Return the (X, Y) coordinate for the center point of the cell that contains the specified text.  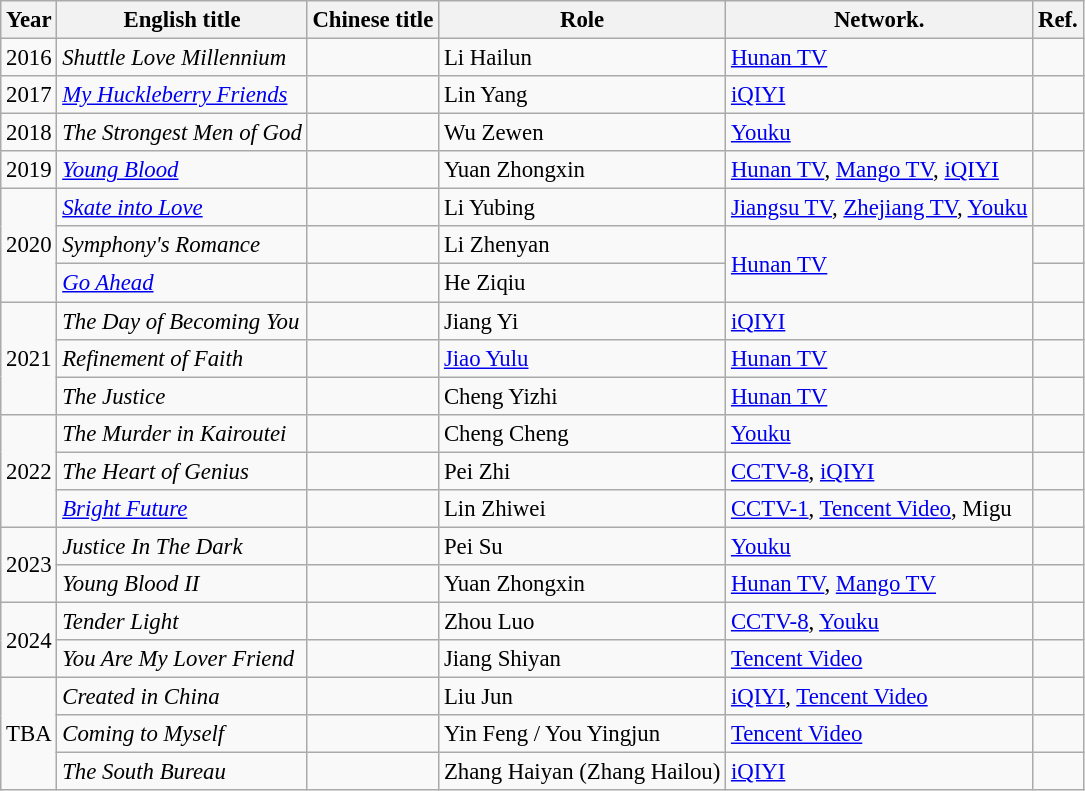
Network. (880, 20)
Cheng Cheng (582, 433)
CCTV-1, Tencent Video, Migu (880, 509)
Li Hailun (582, 58)
Li Yubing (582, 208)
Zhou Luo (582, 621)
Tender Light (182, 621)
My Huckleberry Friends (182, 95)
Pei Su (582, 546)
He Ziqiu (582, 283)
Young Blood (182, 170)
2018 (29, 133)
Coming to Myself (182, 734)
Wu Zewen (582, 133)
Jiang Yi (582, 321)
Symphony's Romance (182, 245)
Role (582, 20)
Pei Zhi (582, 471)
2022 (29, 470)
2020 (29, 246)
Lin Yang (582, 95)
The Strongest Men of God (182, 133)
Justice In The Dark (182, 546)
Liu Jun (582, 697)
Young Blood II (182, 584)
English title (182, 20)
2021 (29, 358)
Shuttle Love Millennium (182, 58)
Li Zhenyan (582, 245)
The Heart of Genius (182, 471)
2016 (29, 58)
The Justice (182, 396)
Hunan TV, Mango TV, iQIYI (880, 170)
Go Ahead (182, 283)
Hunan TV, Mango TV (880, 584)
Created in China (182, 697)
TBA (29, 734)
The Day of Becoming You (182, 321)
2019 (29, 170)
Jiangsu TV, Zhejiang TV, Youku (880, 208)
The South Bureau (182, 772)
Skate into Love (182, 208)
Year (29, 20)
Jiang Shiyan (582, 659)
Chinese title (372, 20)
Yin Feng / You Yingjun (582, 734)
Lin Zhiwei (582, 509)
2023 (29, 564)
2017 (29, 95)
iQIYI, Tencent Video (880, 697)
CCTV-8, iQIYI (880, 471)
You Are My Lover Friend (182, 659)
2024 (29, 640)
Refinement of Faith (182, 358)
Jiao Yulu (582, 358)
Ref. (1058, 20)
Cheng Yizhi (582, 396)
Zhang Haiyan (Zhang Hailou) (582, 772)
CCTV-8, Youku (880, 621)
Bright Future (182, 509)
The Murder in Kairoutei (182, 433)
